Determine the [x, y] coordinate at the center of the cell enclosing the given text.  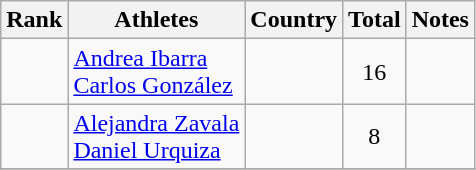
Alejandra ZavalaDaniel Urquiza [156, 136]
Total [375, 20]
16 [375, 72]
Rank [34, 20]
Country [294, 20]
Athletes [156, 20]
Andrea IbarraCarlos González [156, 72]
8 [375, 136]
Notes [440, 20]
